From the cell containing the given text, extract its center point as [x, y] coordinate. 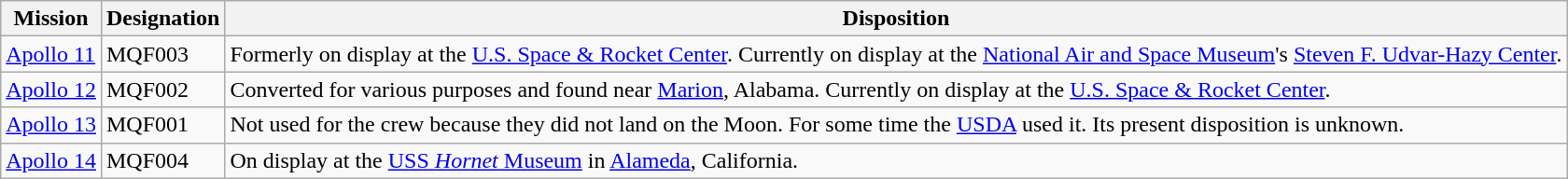
Apollo 12 [51, 89]
On display at the USS Hornet Museum in Alameda, California. [896, 160]
Apollo 11 [51, 54]
MQF003 [162, 54]
Apollo 13 [51, 125]
Mission [51, 19]
Apollo 14 [51, 160]
Disposition [896, 19]
MQF004 [162, 160]
MQF001 [162, 125]
Converted for various purposes and found near Marion, Alabama. Currently on display at the U.S. Space & Rocket Center. [896, 89]
Formerly on display at the U.S. Space & Rocket Center. Currently on display at the National Air and Space Museum's Steven F. Udvar-Hazy Center. [896, 54]
Not used for the crew because they did not land on the Moon. For some time the USDA used it. Its present disposition is unknown. [896, 125]
MQF002 [162, 89]
Designation [162, 19]
